Pinpoint the cell where the given text exists, returning its [X, Y] midpoint coordinate. 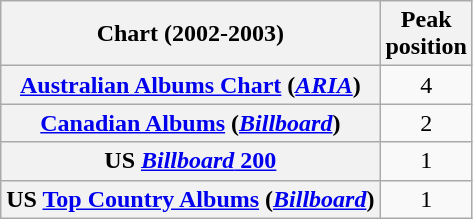
US Top Country Albums (Billboard) [190, 199]
4 [426, 85]
2 [426, 123]
Australian Albums Chart (ARIA) [190, 85]
Chart (2002-2003) [190, 34]
US Billboard 200 [190, 161]
Peak position [426, 34]
Canadian Albums (Billboard) [190, 123]
